Provide the [X, Y] coordinate of the cell's center where the given text is located.  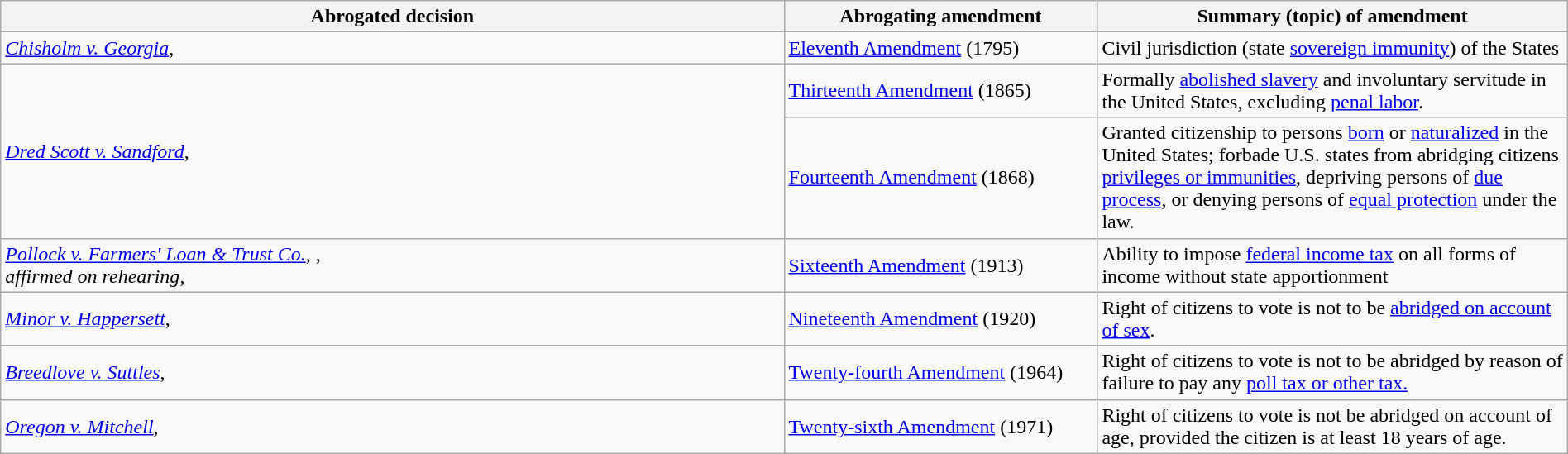
Summary (topic) of amendment [1332, 17]
Sixteenth Amendment (1913) [941, 265]
Chisholm v. Georgia, [392, 48]
Twenty-fourth Amendment (1964) [941, 372]
Oregon v. Mitchell, [392, 427]
Nineteenth Amendment (1920) [941, 319]
Dred Scott v. Sandford, [392, 151]
Eleventh Amendment (1795) [941, 48]
Abrogated decision [392, 17]
Abrogating amendment [941, 17]
Right of citizens to vote is not to be abridged by reason of failure to pay any poll tax or other tax. [1332, 372]
Breedlove v. Suttles, [392, 372]
Pollock v. Farmers' Loan & Trust Co., , affirmed on rehearing, [392, 265]
Right of citizens to vote is not to be abridged on account of sex. [1332, 319]
Ability to impose federal income tax on all forms of income without state apportionment [1332, 265]
Twenty-sixth Amendment (1971) [941, 427]
Thirteenth Amendment (1865) [941, 91]
Right of citizens to vote is not be abridged on account of age, provided the citizen is at least 18 years of age. [1332, 427]
Minor v. Happersett, [392, 319]
Fourteenth Amendment (1868) [941, 178]
Civil jurisdiction (state sovereign immunity) of the States [1332, 48]
Formally abolished slavery and involuntary servitude in the United States, excluding penal labor. [1332, 91]
